Identify which cell holds the provided text, then report its (x, y) central coordinate. 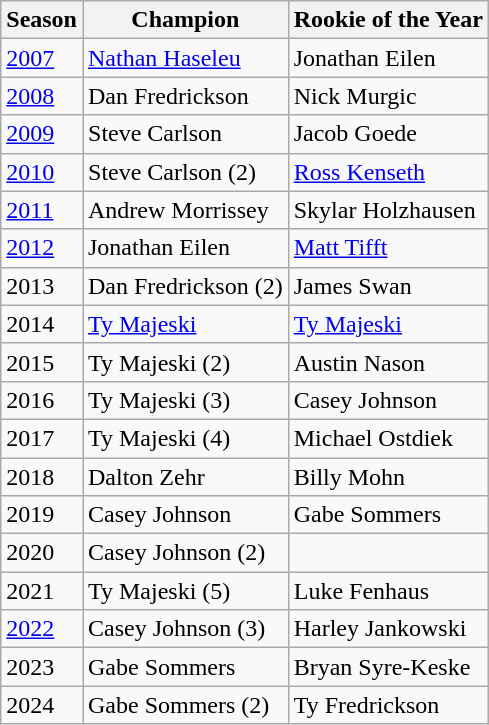
2023 (42, 667)
Ty Majeski (5) (185, 591)
Austin Nason (388, 362)
Dan Fredrickson (185, 96)
Ty Majeski (4) (185, 438)
2013 (42, 286)
Michael Ostdiek (388, 438)
Bryan Syre-Keske (388, 667)
Ty Fredrickson (388, 705)
Luke Fenhaus (388, 591)
2009 (42, 134)
2020 (42, 553)
2017 (42, 438)
James Swan (388, 286)
Steve Carlson (185, 134)
2010 (42, 172)
2014 (42, 324)
2019 (42, 515)
Season (42, 20)
Steve Carlson (2) (185, 172)
Gabe Sommers (2) (185, 705)
Ty Majeski (3) (185, 400)
Andrew Morrissey (185, 210)
2011 (42, 210)
Dalton Zehr (185, 477)
2007 (42, 58)
Dan Fredrickson (2) (185, 286)
2021 (42, 591)
Matt Tifft (388, 248)
2018 (42, 477)
2012 (42, 248)
Billy Mohn (388, 477)
2016 (42, 400)
Nathan Haseleu (185, 58)
Ross Kenseth (388, 172)
Champion (185, 20)
Casey Johnson (3) (185, 629)
Harley Jankowski (388, 629)
2024 (42, 705)
Casey Johnson (2) (185, 553)
Jacob Goede (388, 134)
Ty Majeski (2) (185, 362)
Skylar Holzhausen (388, 210)
Nick Murgic (388, 96)
2022 (42, 629)
Rookie of the Year (388, 20)
2008 (42, 96)
2015 (42, 362)
